Return the (X, Y) coordinate for the center point of the cell that contains the specified text.  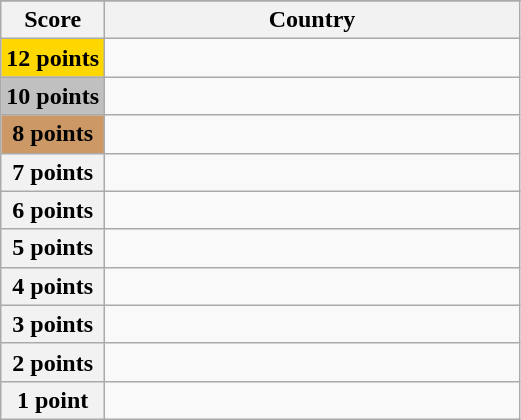
8 points (53, 134)
3 points (53, 324)
12 points (53, 58)
6 points (53, 210)
4 points (53, 286)
5 points (53, 248)
Score (53, 20)
2 points (53, 362)
Country (312, 20)
10 points (53, 96)
1 point (53, 400)
7 points (53, 172)
